Return [X, Y] of the center of cell containing provided text 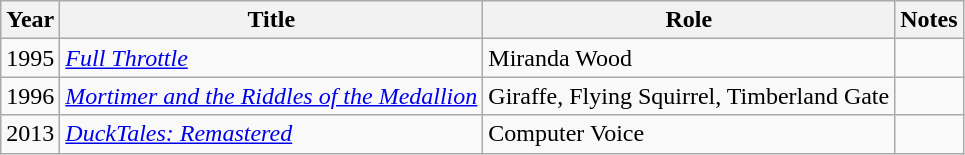
Giraffe, Flying Squirrel, Timberland Gate [689, 96]
2013 [30, 134]
DuckTales: Remastered [272, 134]
Role [689, 20]
Title [272, 20]
1996 [30, 96]
1995 [30, 58]
Full Throttle [272, 58]
Mortimer and the Riddles of the Medallion [272, 96]
Notes [929, 20]
Year [30, 20]
Miranda Wood [689, 58]
Computer Voice [689, 134]
